Extract the [x, y] coordinate from the center of the cell holding the provided text.  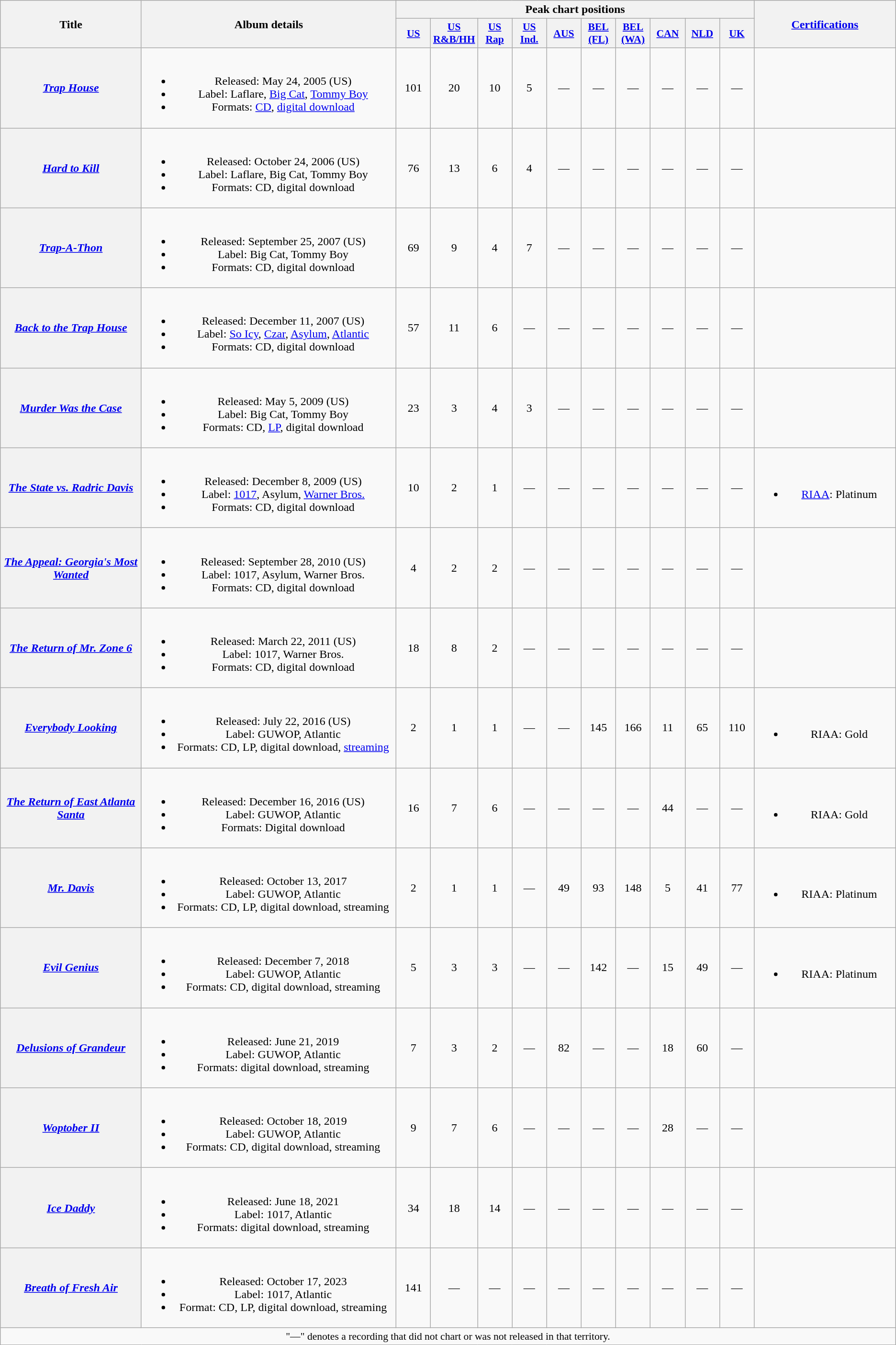
Released: June 21, 2019Label: GUWOP, AtlanticFormats: digital download, streaming [269, 1048]
Released: October 18, 2019Label: GUWOP, AtlanticFormats: CD, digital download, streaming [269, 1128]
44 [668, 808]
BEL(WA) [633, 34]
16 [414, 808]
Released: October 17, 2023Label: 1017, AtlanticFormat: CD, LP, digital download, streaming [269, 1288]
AUS [564, 34]
Woptober II [71, 1128]
Album details [269, 24]
Everybody Looking [71, 728]
Certifications [825, 24]
Back to the Trap House [71, 328]
The State vs. Radric Davis [71, 487]
Trap-A-Thon [71, 248]
14 [495, 1208]
Released: March 22, 2011 (US)Label: 1017, Warner Bros.Formats: CD, digital download [269, 647]
Released: October 13, 2017Label: GUWOP, AtlanticFormats: CD, LP, digital download, streaming [269, 888]
41 [702, 888]
Evil Genius [71, 968]
65 [702, 728]
20 [454, 88]
Title [71, 24]
69 [414, 248]
Released: December 7, 2018Label: GUWOP, AtlanticFormats: CD, digital download, streaming [269, 968]
Released: September 25, 2007 (US)Label: Big Cat, Tommy BoyFormats: CD, digital download [269, 248]
148 [633, 888]
28 [668, 1128]
Peak chart positions [575, 10]
Delusions of Grandeur [71, 1048]
Released: July 22, 2016 (US)Label: GUWOP, AtlanticFormats: CD, LP, digital download, streaming [269, 728]
145 [598, 728]
USRap [495, 34]
Mr. Davis [71, 888]
82 [564, 1048]
141 [414, 1288]
Released: December 16, 2016 (US)Label: GUWOP, AtlanticFormats: Digital download [269, 808]
23 [414, 408]
Released: September 28, 2010 (US)Label: 1017, Asylum, Warner Bros.Formats: CD, digital download [269, 568]
"—" denotes a recording that did not chart or was not released in that territory. [448, 1336]
57 [414, 328]
8 [454, 647]
76 [414, 168]
93 [598, 888]
UK [737, 34]
The Appeal: Georgia's Most Wanted [71, 568]
166 [633, 728]
BEL(FL) [598, 34]
110 [737, 728]
Hard to Kill [71, 168]
Released: May 5, 2009 (US)Label: Big Cat, Tommy BoyFormats: CD, LP, digital download [269, 408]
Breath of Fresh Air [71, 1288]
NLD [702, 34]
Released: October 24, 2006 (US)Label: Laflare, Big Cat, Tommy BoyFormats: CD, digital download [269, 168]
60 [702, 1048]
USR&B/HH [454, 34]
Murder Was the Case [71, 408]
Trap House [71, 88]
The Return of Mr. Zone 6 [71, 647]
13 [454, 168]
CAN [668, 34]
Ice Daddy [71, 1208]
The Return of East Atlanta Santa [71, 808]
US [414, 34]
77 [737, 888]
15 [668, 968]
Released: December 8, 2009 (US)Label: 1017, Asylum, Warner Bros.Formats: CD, digital download [269, 487]
34 [414, 1208]
142 [598, 968]
Released: June 18, 2021Label: 1017, AtlanticFormats: digital download, streaming [269, 1208]
USInd. [529, 34]
101 [414, 88]
Released: December 11, 2007 (US)Label: So Icy, Czar, Asylum, AtlanticFormats: CD, digital download [269, 328]
Released: May 24, 2005 (US)Label: Laflare, Big Cat, Tommy BoyFormats: CD, digital download [269, 88]
